Pinpoint the cell where the given text exists, returning its (X, Y) midpoint coordinate. 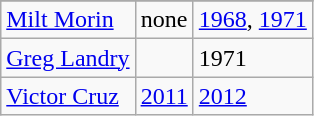
1971 (252, 58)
2011 (164, 96)
Milt Morin (68, 20)
none (164, 20)
1968, 1971 (252, 20)
Greg Landry (68, 58)
Victor Cruz (68, 96)
2012 (252, 96)
